Output the [X, Y] coordinate of the center of the cell containing the given text.  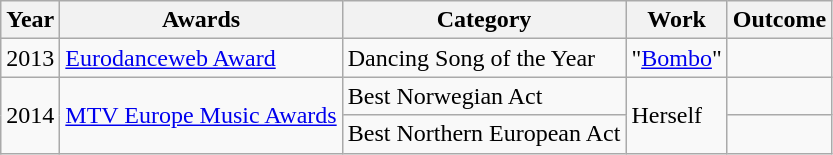
Dancing Song of the Year [484, 58]
Work [676, 20]
Outcome [779, 20]
"Bombo" [676, 58]
2014 [30, 115]
Best Norwegian Act [484, 96]
2013 [30, 58]
Eurodanceweb Award [201, 58]
Best Northern European Act [484, 134]
Year [30, 20]
MTV Europe Music Awards [201, 115]
Herself [676, 115]
Category [484, 20]
Awards [201, 20]
